Capture the cell that displays the provided text and extract its (x, y) central coordinate. 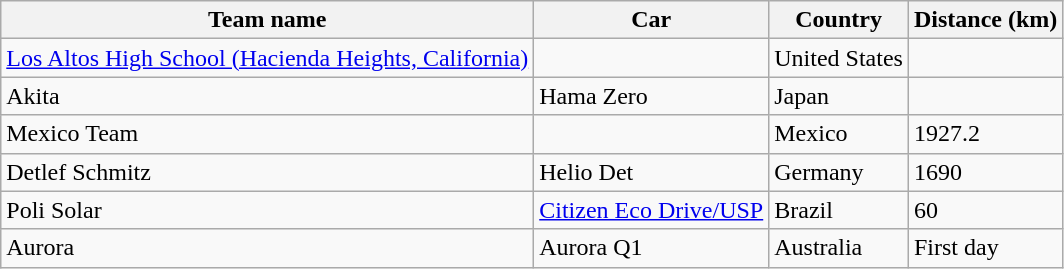
60 (985, 210)
United States (839, 58)
Brazil (839, 210)
Germany (839, 172)
Akita (268, 96)
Australia (839, 248)
Poli Solar (268, 210)
Detlef Schmitz (268, 172)
Citizen Eco Drive/USP (652, 210)
Los Altos High School (Hacienda Heights, California) (268, 58)
Mexico Team (268, 134)
Aurora Q1 (652, 248)
1927.2 (985, 134)
Helio Det (652, 172)
Japan (839, 96)
Hama Zero (652, 96)
Distance (km) (985, 20)
Car (652, 20)
First day (985, 248)
1690 (985, 172)
Team name (268, 20)
Aurora (268, 248)
Country (839, 20)
Mexico (839, 134)
